Search for the cell housing the specified text and yield its [x, y] center coordinate. 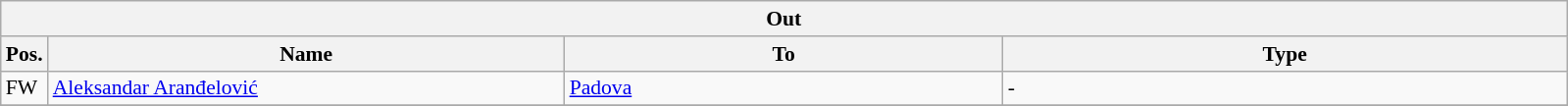
Padova [784, 88]
Pos. [25, 54]
FW [25, 88]
Aleksandar Aranđelović [306, 88]
Out [784, 19]
Name [306, 54]
- [1285, 88]
Type [1285, 54]
To [784, 54]
